Extract the [X, Y] coordinate from the center of the cell holding the provided text.  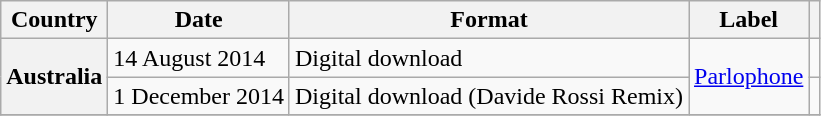
Label [748, 20]
14 August 2014 [199, 58]
Australia [54, 77]
Country [54, 20]
Digital download [488, 58]
Date [199, 20]
Digital download (Davide Rossi Remix) [488, 96]
1 December 2014 [199, 96]
Format [488, 20]
Parlophone [748, 77]
